Return the (X, Y) coordinate for the center point of the cell that contains the specified text.  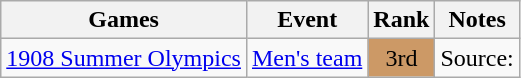
Games (124, 20)
Men's team (306, 58)
Notes (477, 20)
Event (306, 20)
Rank (402, 20)
3rd (402, 58)
1908 Summer Olympics (124, 58)
Source: (477, 58)
